Pinpoint the cell where the given text exists, returning its [X, Y] midpoint coordinate. 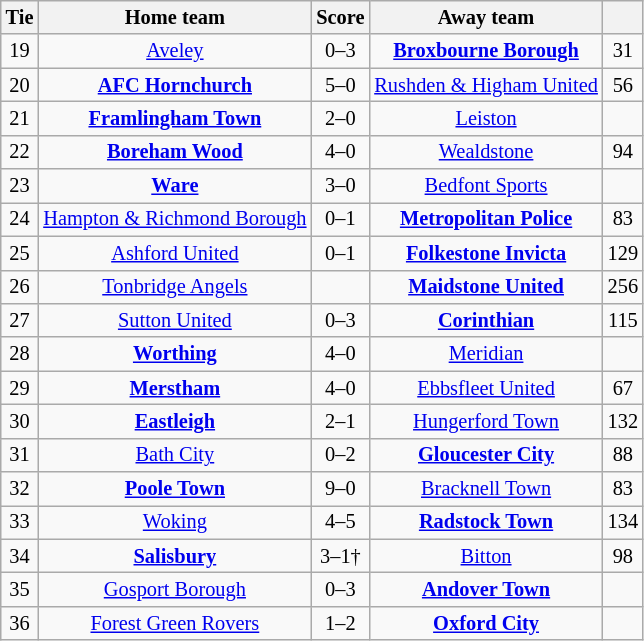
115 [623, 320]
20 [20, 85]
AFC Hornchurch [174, 85]
3–1† [340, 556]
28 [20, 354]
Radstock Town [486, 522]
0–2 [340, 455]
Maidstone United [486, 287]
Bedfont Sports [486, 186]
30 [20, 421]
3–0 [340, 186]
Home team [174, 17]
24 [20, 219]
98 [623, 556]
35 [20, 589]
2–1 [340, 421]
Ashford United [174, 253]
Forest Green Rovers [174, 623]
21 [20, 118]
Sutton United [174, 320]
2–0 [340, 118]
256 [623, 287]
33 [20, 522]
132 [623, 421]
Broxbourne Borough [486, 51]
Gosport Borough [174, 589]
67 [623, 388]
Framlingham Town [174, 118]
Meridian [486, 354]
Tie [20, 17]
Poole Town [174, 489]
Folkestone Invicta [486, 253]
94 [623, 152]
22 [20, 152]
Aveley [174, 51]
36 [20, 623]
Merstham [174, 388]
Tonbridge Angels [174, 287]
Leiston [486, 118]
25 [20, 253]
88 [623, 455]
Boreham Wood [174, 152]
Score [340, 17]
Ebbsfleet United [486, 388]
Bracknell Town [486, 489]
29 [20, 388]
Andover Town [486, 589]
26 [20, 287]
5–0 [340, 85]
34 [20, 556]
Hampton & Richmond Borough [174, 219]
Bitton [486, 556]
4–5 [340, 522]
19 [20, 51]
23 [20, 186]
32 [20, 489]
Worthing [174, 354]
27 [20, 320]
129 [623, 253]
Eastleigh [174, 421]
1–2 [340, 623]
56 [623, 85]
9–0 [340, 489]
Wealdstone [486, 152]
134 [623, 522]
Bath City [174, 455]
Ware [174, 186]
Gloucester City [486, 455]
Oxford City [486, 623]
Hungerford Town [486, 421]
Corinthian [486, 320]
Woking [174, 522]
Salisbury [174, 556]
Rushden & Higham United [486, 85]
Away team [486, 17]
Metropolitan Police [486, 219]
